Provide the (X, Y) coordinate of the cell's center where the given text is located.  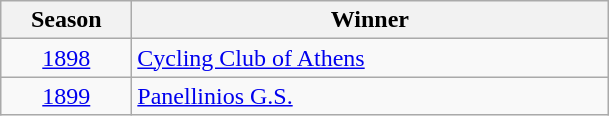
Winner (370, 20)
Season (66, 20)
1899 (66, 96)
Cycling Club of Athens (370, 58)
Panellinios G.S. (370, 96)
1898 (66, 58)
